Capture the cell that displays the provided text and extract its (x, y) central coordinate. 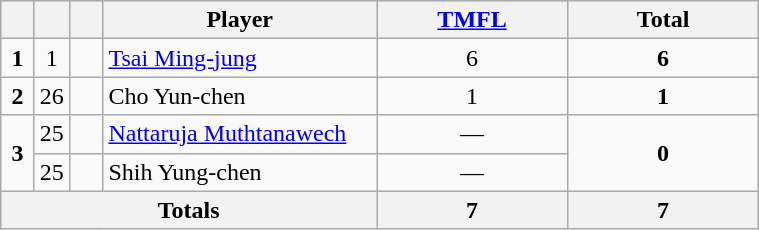
Totals (189, 210)
TMFL (472, 20)
Cho Yun-chen (240, 96)
Total (664, 20)
Tsai Ming-jung (240, 58)
0 (664, 153)
2 (18, 96)
Player (240, 20)
Nattaruja Muthtanawech (240, 134)
3 (18, 153)
Shih Yung-chen (240, 172)
26 (52, 96)
